Pinpoint the cell where the given text exists, returning its [X, Y] midpoint coordinate. 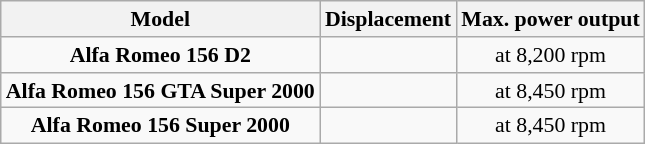
Max. power output [550, 18]
Alfa Romeo 156 Super 2000 [160, 125]
Alfa Romeo 156 D2 [160, 54]
Alfa Romeo 156 GTA Super 2000 [160, 90]
at 8,200 rpm [550, 54]
Model [160, 18]
Displacement [388, 18]
